Determine the [x, y] coordinate at the center of the cell enclosing the given text.  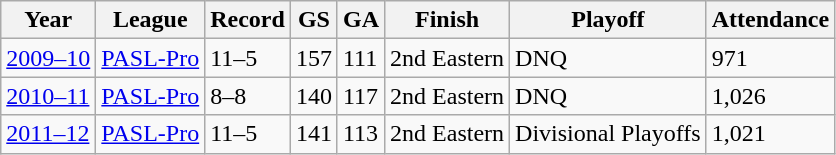
8–8 [248, 96]
971 [770, 58]
1,026 [770, 96]
113 [360, 134]
Finish [448, 20]
League [150, 20]
117 [360, 96]
2011–12 [48, 134]
111 [360, 58]
GA [360, 20]
2010–11 [48, 96]
1,021 [770, 134]
Year [48, 20]
140 [314, 96]
2009–10 [48, 58]
157 [314, 58]
GS [314, 20]
Playoff [608, 20]
Attendance [770, 20]
141 [314, 134]
Record [248, 20]
Divisional Playoffs [608, 134]
